Search for the cell housing the specified text and yield its (X, Y) center coordinate. 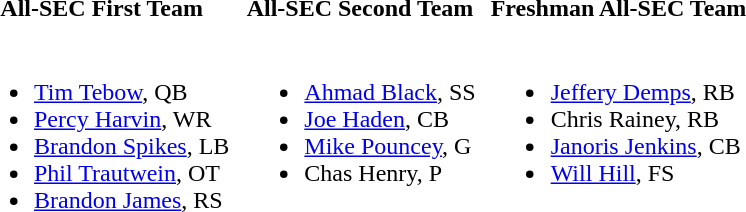
Ahmad Black, SSJoe Haden, CBMike Pouncey, GChas Henry, P (360, 119)
